Return (x, y) of the center of cell containing provided text 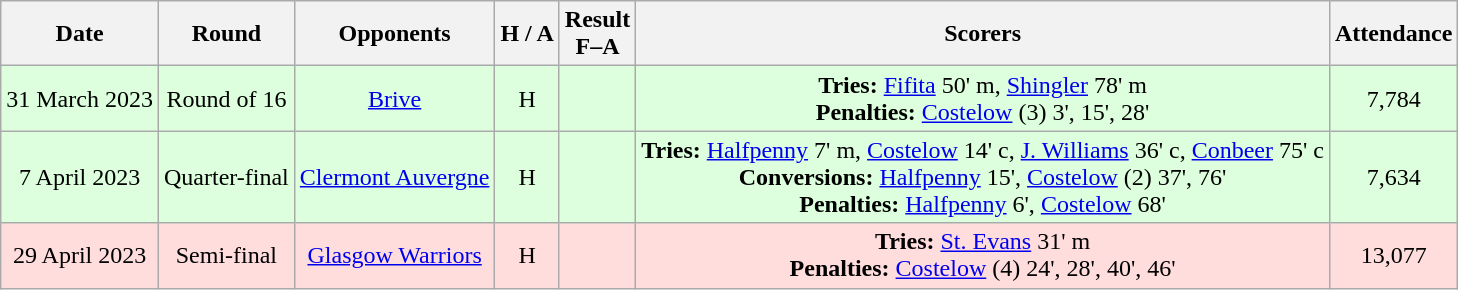
7 April 2023 (80, 177)
Tries: Fifita 50' m, Shingler 78' m Penalties: Costelow (3) 3', 15', 28' (983, 98)
7,634 (1393, 177)
Clermont Auvergne (394, 177)
13,077 (1393, 256)
H / A (527, 34)
Quarter-final (226, 177)
Glasgow Warriors (394, 256)
Tries: St. Evans 31' mPenalties: Costelow (4) 24', 28', 40', 46' (983, 256)
7,784 (1393, 98)
Semi-final (226, 256)
29 April 2023 (80, 256)
Brive (394, 98)
ResultF–A (597, 34)
Date (80, 34)
Attendance (1393, 34)
Round (226, 34)
31 March 2023 (80, 98)
Round of 16 (226, 98)
Opponents (394, 34)
Scorers (983, 34)
